For the text-containing cell, return its midpoint in (x, y) coordinate format. 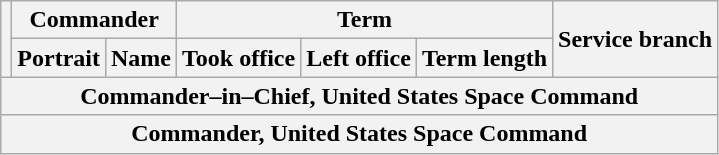
Term length (484, 58)
Portrait (59, 58)
Service branch (636, 39)
Commander–in–Chief, United States Space Command (360, 96)
Term (365, 20)
Commander (94, 20)
Commander, United States Space Command (360, 134)
Left office (359, 58)
Took office (239, 58)
Name (140, 58)
